Detect which cell encompasses the target text, then output its (X, Y) center coordinate. 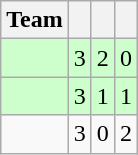
Team (35, 20)
